Find where the given text appears and provide that cell's center as (X, Y) coordinate. 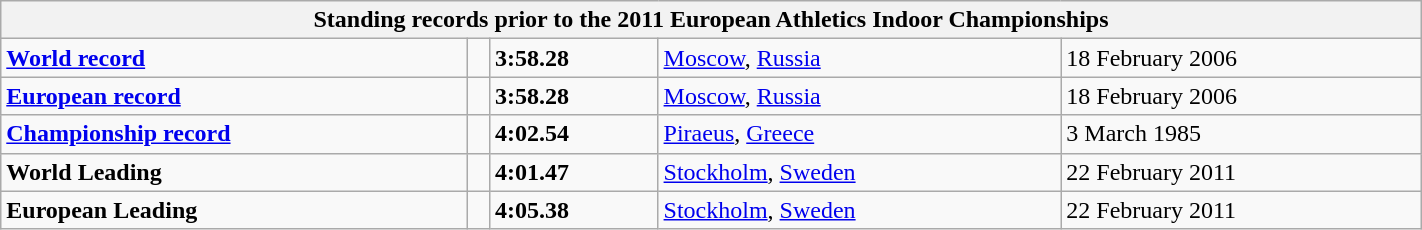
3 March 1985 (1241, 134)
European Leading (234, 210)
4:01.47 (574, 172)
Piraeus, Greece (860, 134)
European record (234, 96)
Championship record (234, 134)
Standing records prior to the 2011 European Athletics Indoor Championships (711, 20)
4:02.54 (574, 134)
4:05.38 (574, 210)
World record (234, 58)
World Leading (234, 172)
